Provide the [x, y] coordinate of the cell's center where the given text is located.  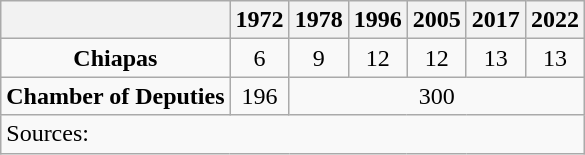
9 [318, 58]
300 [436, 96]
Sources: [293, 134]
2022 [554, 20]
2005 [436, 20]
2017 [496, 20]
1996 [378, 20]
6 [260, 58]
196 [260, 96]
Chamber of Deputies [116, 96]
Chiapas [116, 58]
1978 [318, 20]
1972 [260, 20]
